Extract the (X, Y) coordinate from the center of the cell holding the provided text.  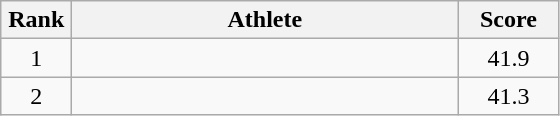
1 (36, 58)
41.9 (508, 58)
Athlete (265, 20)
Score (508, 20)
2 (36, 96)
Rank (36, 20)
41.3 (508, 96)
